From the cell containing the given text, extract its center point as (X, Y) coordinate. 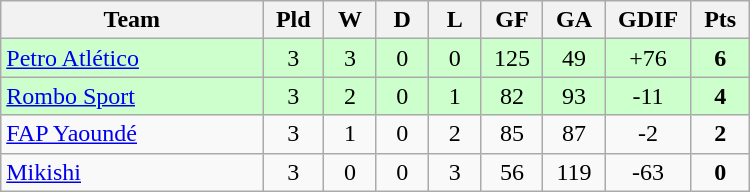
W (350, 20)
6 (720, 58)
L (454, 20)
GA (574, 20)
D (402, 20)
Petro Atlético (132, 58)
49 (574, 58)
-63 (648, 172)
Rombo Sport (132, 96)
119 (574, 172)
GF (512, 20)
-2 (648, 134)
FAP Yaoundé (132, 134)
Pts (720, 20)
Team (132, 20)
82 (512, 96)
87 (574, 134)
93 (574, 96)
Pld (294, 20)
GDIF (648, 20)
4 (720, 96)
Mikishi (132, 172)
+76 (648, 58)
-11 (648, 96)
125 (512, 58)
56 (512, 172)
85 (512, 134)
